Extract the (x, y) coordinate from the center of the cell holding the provided text.  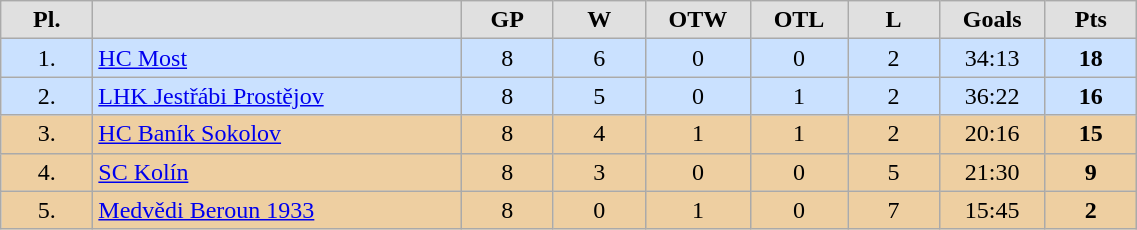
GP (507, 20)
Pts (1091, 20)
Medvědi Beroun 1933 (277, 210)
Pl. (47, 20)
2. (47, 96)
HC Most (277, 58)
15:45 (992, 210)
20:16 (992, 134)
Goals (992, 20)
18 (1091, 58)
5. (47, 210)
HC Baník Sokolov (277, 134)
4. (47, 172)
36:22 (992, 96)
7 (894, 210)
15 (1091, 134)
6 (599, 58)
1. (47, 58)
9 (1091, 172)
OTL (798, 20)
21:30 (992, 172)
3 (599, 172)
4 (599, 134)
3. (47, 134)
LHK Jestřábi Prostějov (277, 96)
L (894, 20)
34:13 (992, 58)
OTW (698, 20)
16 (1091, 96)
W (599, 20)
SC Kolín (277, 172)
